From the cell containing the given text, extract its center point as (x, y) coordinate. 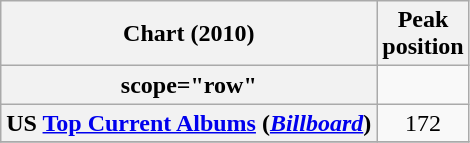
Chart (2010) (189, 34)
Peakposition (423, 34)
US Top Current Albums (Billboard) (189, 123)
172 (423, 123)
scope="row" (189, 85)
